Scan for the cell matching the given text and deliver its (x, y) coordinate at center. 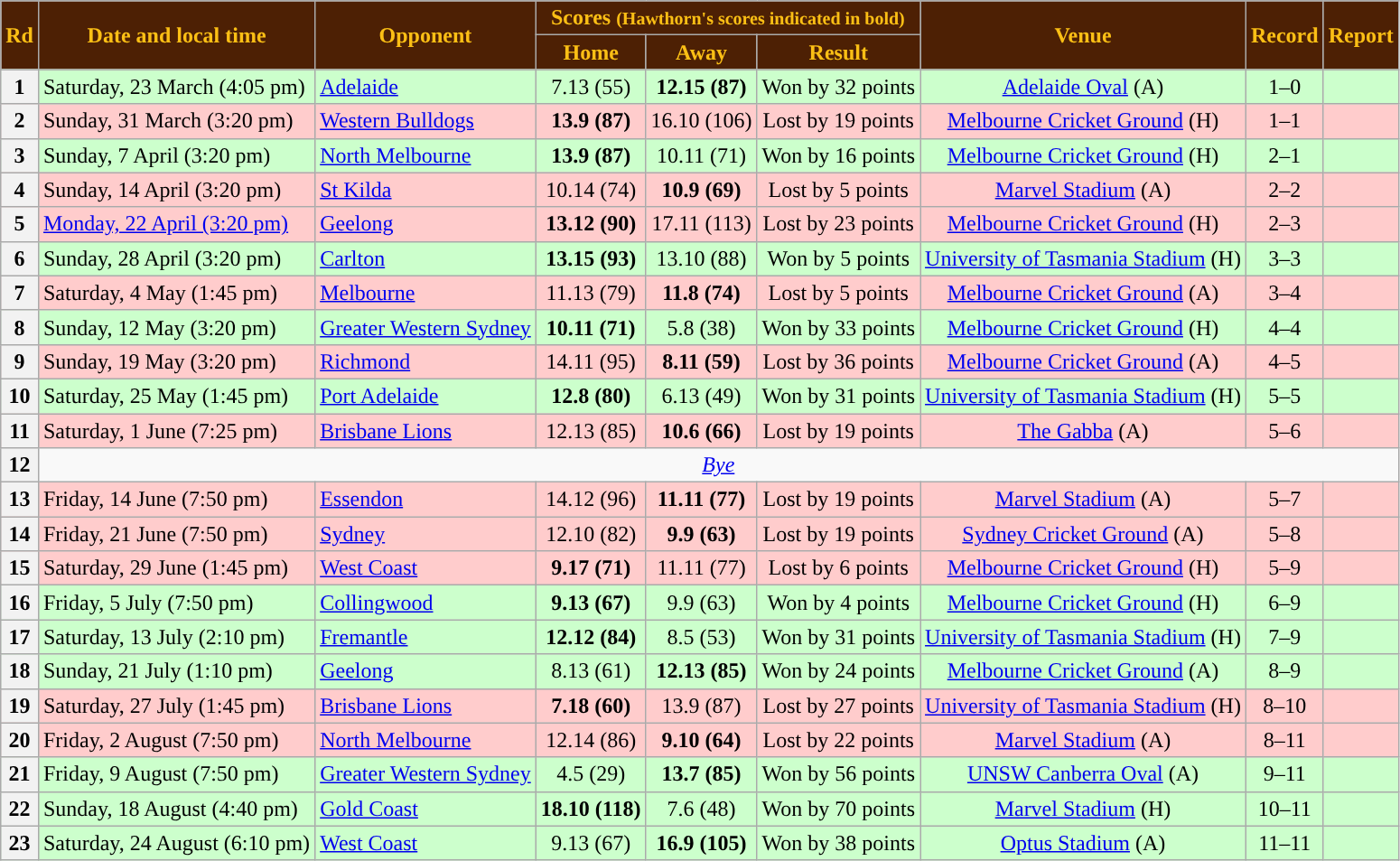
Won by 16 points (838, 155)
14.11 (95) (591, 361)
Port Adelaide (426, 396)
Sunday, 28 April (3:20 pm) (176, 258)
9.17 (71) (591, 568)
9 (20, 361)
15 (20, 568)
11.13 (79) (591, 293)
13 (20, 500)
7.6 (48) (701, 809)
9.10 (64) (701, 740)
7.13 (55) (591, 87)
St Kilda (426, 190)
10–11 (1284, 809)
10.14 (74) (591, 190)
5–7 (1284, 500)
18.10 (118) (591, 809)
2–1 (1284, 155)
Sydney Cricket Ground (A) (1084, 534)
Sunday, 19 May (3:20 pm) (176, 361)
6 (20, 258)
12.12 (84) (591, 637)
17 (20, 637)
2–3 (1284, 224)
4–5 (1284, 361)
21 (20, 774)
Lost by 36 points (838, 361)
7–9 (1284, 637)
3–3 (1284, 258)
Optus Stadium (A) (1084, 843)
2–2 (1284, 190)
8–11 (1284, 740)
Venue (1084, 35)
5 (20, 224)
Saturday, 25 May (1:45 pm) (176, 396)
8.11 (59) (701, 361)
Sunday, 14 April (3:20 pm) (176, 190)
Won by 38 points (838, 843)
Lost by 22 points (838, 740)
12 (20, 465)
1–1 (1284, 121)
14.12 (96) (591, 500)
Saturday, 27 July (1:45 pm) (176, 706)
Gold Coast (426, 809)
Away (701, 52)
Saturday, 1 June (7:25 pm) (176, 431)
8–10 (1284, 706)
Won by 5 points (838, 258)
11–11 (1284, 843)
10.6 (66) (701, 431)
Bye (718, 465)
Friday, 5 July (7:50 pm) (176, 603)
Record (1284, 35)
Western Bulldogs (426, 121)
Won by 4 points (838, 603)
Home (591, 52)
20 (20, 740)
Saturday, 24 August (6:10 pm) (176, 843)
Friday, 14 June (7:50 pm) (176, 500)
Lost by 23 points (838, 224)
19 (20, 706)
10 (20, 396)
5–9 (1284, 568)
Friday, 21 June (7:50 pm) (176, 534)
3–4 (1284, 293)
Won by 24 points (838, 671)
Friday, 9 August (7:50 pm) (176, 774)
1 (20, 87)
Monday, 22 April (3:20 pm) (176, 224)
Scores (Hawthorn's scores indicated in bold) (728, 18)
The Gabba (A) (1084, 431)
6.13 (49) (701, 396)
Sunday, 18 August (4:40 pm) (176, 809)
5–8 (1284, 534)
Melbourne (426, 293)
8.5 (53) (701, 637)
7.18 (60) (591, 706)
5.8 (38) (701, 327)
Won by 33 points (838, 327)
16 (20, 603)
4 (20, 190)
UNSW Canberra Oval (A) (1084, 774)
11 (20, 431)
Marvel Stadium (H) (1084, 809)
12.8 (80) (591, 396)
Lost by 6 points (838, 568)
Opponent (426, 35)
Friday, 2 August (7:50 pm) (176, 740)
13.12 (90) (591, 224)
13.10 (88) (701, 258)
8.13 (61) (591, 671)
5–5 (1284, 396)
14 (20, 534)
Sunday, 7 April (3:20 pm) (176, 155)
Fremantle (426, 637)
5–6 (1284, 431)
22 (20, 809)
Won by 70 points (838, 809)
Saturday, 4 May (1:45 pm) (176, 293)
Adelaide (426, 87)
Saturday, 13 July (2:10 pm) (176, 637)
17.11 (113) (701, 224)
Result (838, 52)
2 (20, 121)
Sunday, 21 July (1:10 pm) (176, 671)
13.15 (93) (591, 258)
8 (20, 327)
12.10 (82) (591, 534)
18 (20, 671)
1–0 (1284, 87)
11.8 (74) (701, 293)
Saturday, 23 March (4:05 pm) (176, 87)
Essendon (426, 500)
Won by 56 points (838, 774)
Sunday, 31 March (3:20 pm) (176, 121)
Collingwood (426, 603)
8–9 (1284, 671)
Carlton (426, 258)
4–4 (1284, 327)
Sunday, 12 May (3:20 pm) (176, 327)
Sydney (426, 534)
9–11 (1284, 774)
Adelaide Oval (A) (1084, 87)
Rd (20, 35)
16.10 (106) (701, 121)
3 (20, 155)
12.15 (87) (701, 87)
Saturday, 29 June (1:45 pm) (176, 568)
4.5 (29) (591, 774)
Report (1360, 35)
12.14 (86) (591, 740)
Richmond (426, 361)
Lost by 27 points (838, 706)
10.9 (69) (701, 190)
16.9 (105) (701, 843)
13.7 (85) (701, 774)
7 (20, 293)
Date and local time (176, 35)
23 (20, 843)
6–9 (1284, 603)
Won by 32 points (838, 87)
